Detect which cell encompasses the target text, then output its (X, Y) center coordinate. 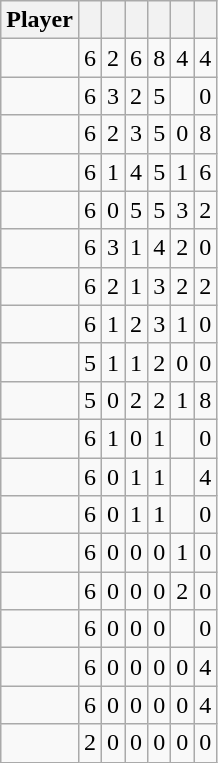
Player (40, 20)
